Locate the cell with the specified text and output its [X, Y] center coordinate. 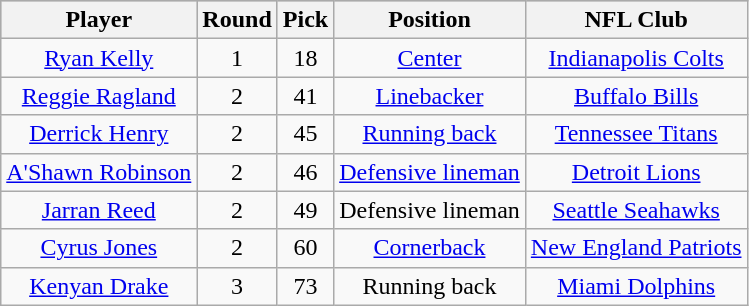
Jarran Reed [99, 210]
18 [305, 58]
Center [430, 58]
Miami Dolphins [636, 286]
1 [237, 58]
Buffalo Bills [636, 96]
A'Shawn Robinson [99, 172]
Round [237, 20]
Cornerback [430, 248]
Position [430, 20]
46 [305, 172]
Pick [305, 20]
73 [305, 286]
45 [305, 134]
41 [305, 96]
3 [237, 286]
Reggie Ragland [99, 96]
Seattle Seahawks [636, 210]
Player [99, 20]
Cyrus Jones [99, 248]
Ryan Kelly [99, 58]
Tennessee Titans [636, 134]
NFL Club [636, 20]
New England Patriots [636, 248]
Detroit Lions [636, 172]
Linebacker [430, 96]
Derrick Henry [99, 134]
Kenyan Drake [99, 286]
Indianapolis Colts [636, 58]
60 [305, 248]
49 [305, 210]
